Identify which cell holds the provided text, then report its (x, y) central coordinate. 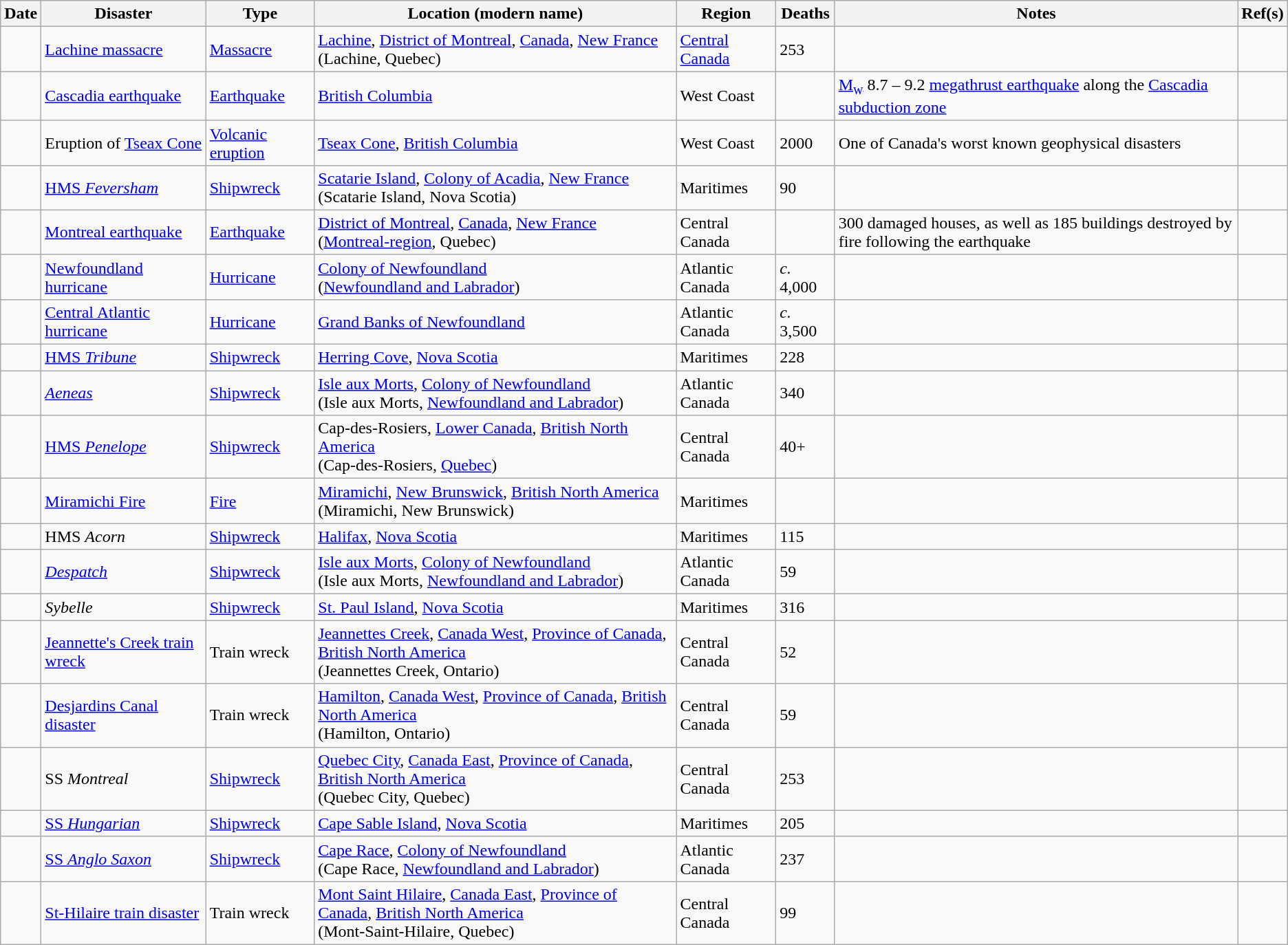
Despatch (124, 572)
British Columbia (495, 96)
Cape Sable Island, Nova Scotia (495, 823)
Newfoundland hurricane (124, 276)
Deaths (805, 14)
District of Montreal, Canada, New France (Montreal-region, Quebec) (495, 232)
228 (805, 358)
HMS Acorn (124, 536)
HMS Feversham (124, 187)
Location (modern name) (495, 14)
340 (805, 393)
99 (805, 913)
Miramichi, New Brunswick, British North America (Miramichi, New Brunswick) (495, 501)
Mw 8.7 – 9.2 megathrust earthquake along the Cascadia subduction zone (1036, 96)
Fire (260, 501)
Aeneas (124, 393)
c. 3,500 (805, 322)
Date (21, 14)
Lachine, District of Montreal, Canada, New France (Lachine, Quebec) (495, 50)
Massacre (260, 50)
Grand Banks of Newfoundland (495, 322)
Desjardins Canal disaster (124, 715)
Herring Cove, Nova Scotia (495, 358)
Volcanic eruption (260, 143)
Tseax Cone, British Columbia (495, 143)
40+ (805, 447)
HMS Tribune (124, 358)
90 (805, 187)
St-Hilaire train disaster (124, 913)
Disaster (124, 14)
316 (805, 607)
Jeannettes Creek, Canada West, Province of Canada, British North America (Jeannettes Creek, Ontario) (495, 652)
Cap-des-Rosiers, Lower Canada, British North America (Cap-des-Rosiers, Quebec) (495, 447)
Mont Saint Hilaire, Canada East, Province of Canada, British North America (Mont-Saint-Hilaire, Quebec) (495, 913)
Montreal earthquake (124, 232)
One of Canada's worst known geophysical disasters (1036, 143)
St. Paul Island, Nova Scotia (495, 607)
205 (805, 823)
237 (805, 858)
c. 4,000 (805, 276)
Scatarie Island, Colony of Acadia, New France (Scatarie Island, Nova Scotia) (495, 187)
Notes (1036, 14)
Hamilton, Canada West, Province of Canada, British North America (Hamilton, Ontario) (495, 715)
SS Anglo Saxon (124, 858)
300 damaged houses, as well as 185 buildings destroyed by fire following the earthquake (1036, 232)
Quebec City, Canada East, Province of Canada, British North America (Quebec City, Quebec) (495, 779)
Cascadia earthquake (124, 96)
Lachine massacre (124, 50)
115 (805, 536)
Cape Race, Colony of Newfoundland (Cape Race, Newfoundland and Labrador) (495, 858)
Miramichi Fire (124, 501)
Ref(s) (1263, 14)
Halifax, Nova Scotia (495, 536)
Region (727, 14)
Eruption of Tseax Cone (124, 143)
Central Atlantic hurricane (124, 322)
SS Hungarian (124, 823)
SS Montreal (124, 779)
2000 (805, 143)
52 (805, 652)
Sybelle (124, 607)
Colony of Newfoundland (Newfoundland and Labrador) (495, 276)
Jeannette's Creek train wreck (124, 652)
HMS Penelope (124, 447)
Type (260, 14)
